For the text-containing cell, return its midpoint in (X, Y) coordinate format. 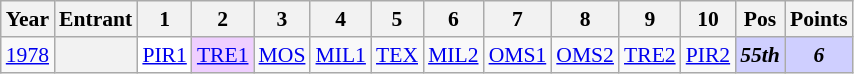
2 (223, 19)
10 (708, 19)
TRE1 (223, 55)
Pos (760, 19)
PIR1 (164, 55)
MIL1 (340, 55)
PIR2 (708, 55)
4 (340, 19)
TEX (397, 55)
Year (28, 19)
55th (760, 55)
TRE2 (650, 55)
1978 (28, 55)
MIL2 (453, 55)
7 (518, 19)
3 (282, 19)
OMS2 (585, 55)
Entrant (96, 19)
8 (585, 19)
1 (164, 19)
9 (650, 19)
OMS1 (518, 55)
Points (819, 19)
MOS (282, 55)
5 (397, 19)
